Determine the (X, Y) coordinate at the center of the cell enclosing the given text.  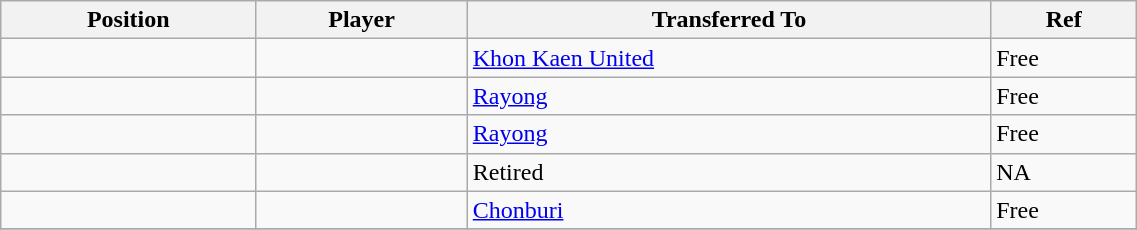
Chonburi (728, 210)
Transferred To (728, 20)
Ref (1064, 20)
Retired (728, 172)
Position (128, 20)
Khon Kaen United (728, 58)
Player (362, 20)
NA (1064, 172)
